Extract the (X, Y) coordinate from the center of the cell holding the provided text.  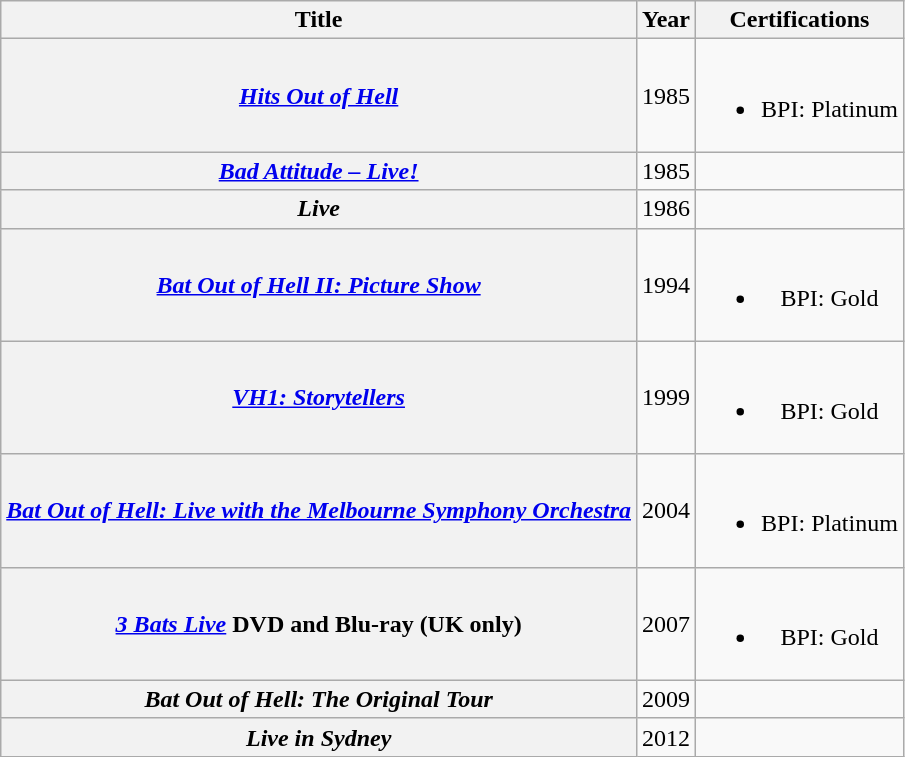
Bat Out of Hell: Live with the Melbourne Symphony Orchestra (319, 510)
3 Bats Live DVD and Blu-ray (UK only) (319, 624)
Title (319, 20)
2012 (666, 737)
Year (666, 20)
1994 (666, 284)
2004 (666, 510)
Live (319, 209)
Hits Out of Hell (319, 96)
2007 (666, 624)
Live in Sydney (319, 737)
1986 (666, 209)
VH1: Storytellers (319, 398)
1999 (666, 398)
Bat Out of Hell: The Original Tour (319, 699)
2009 (666, 699)
Bat Out of Hell II: Picture Show (319, 284)
Bad Attitude – Live! (319, 171)
Certifications (800, 20)
